Determine the (x, y) coordinate at the center of the cell enclosing the given text.  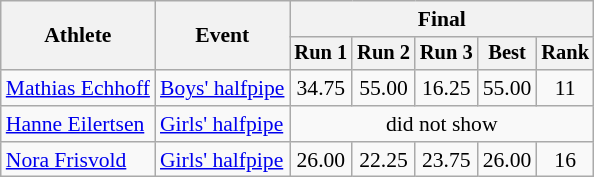
11 (565, 88)
did not show (442, 124)
Run 3 (446, 54)
Run 2 (384, 54)
Run 1 (322, 54)
Rank (565, 54)
Final (442, 19)
Hanne Eilertsen (78, 124)
34.75 (322, 88)
Boys' halfpipe (222, 88)
Athlete (78, 36)
16.25 (446, 88)
Mathias Echhoff (78, 88)
Event (222, 36)
Girls' halfpipe (222, 124)
Best (508, 54)
